Return [X, Y] of the center of cell containing provided text 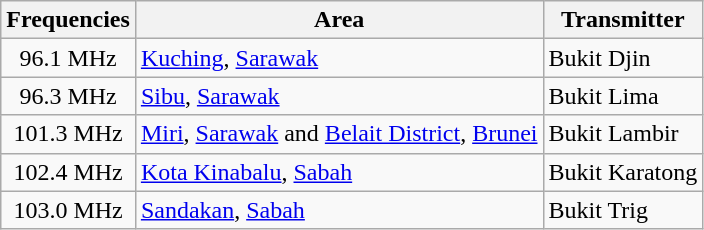
103.0 MHz [68, 210]
Bukit Djin [623, 58]
Bukit Karatong [623, 172]
Sandakan, Sabah [339, 210]
Kota Kinabalu, Sabah [339, 172]
Bukit Lima [623, 96]
Kuching, Sarawak [339, 58]
Area [339, 20]
96.3 MHz [68, 96]
Bukit Trig [623, 210]
Transmitter [623, 20]
101.3 MHz [68, 134]
102.4 MHz [68, 172]
Sibu, Sarawak [339, 96]
Miri, Sarawak and Belait District, Brunei [339, 134]
96.1 MHz [68, 58]
Bukit Lambir [623, 134]
Frequencies [68, 20]
